Output the [X, Y] coordinate of the center of the cell containing the given text.  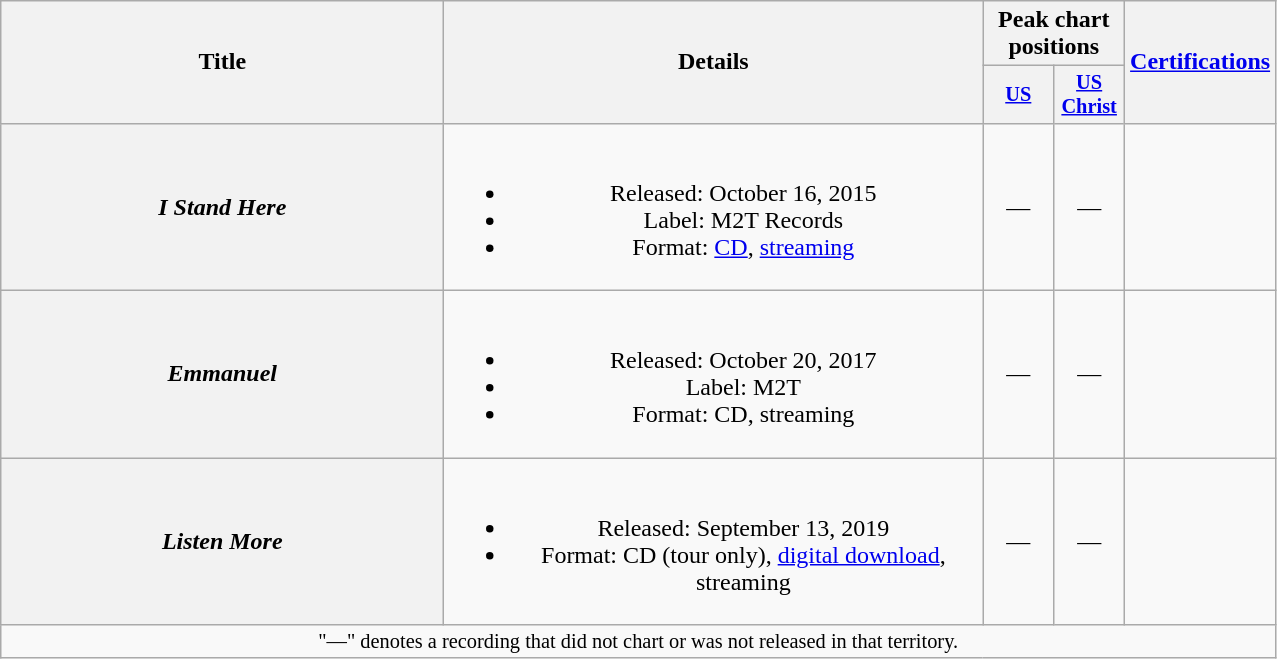
US [1018, 95]
Emmanuel [222, 374]
USChrist [1090, 95]
Released: October 20, 2017Label: M2TFormat: CD, streaming [714, 374]
Certifications [1200, 62]
I Stand Here [222, 206]
Released: September 13, 2019Format: CD (tour only), digital download, streaming [714, 542]
Released: October 16, 2015Label: M2T RecordsFormat: CD, streaming [714, 206]
Title [222, 62]
"—" denotes a recording that did not chart or was not released in that territory. [638, 642]
Peak chart positions [1054, 34]
Listen More [222, 542]
Details [714, 62]
